Output the (x, y) coordinate of the center of the cell containing the given text.  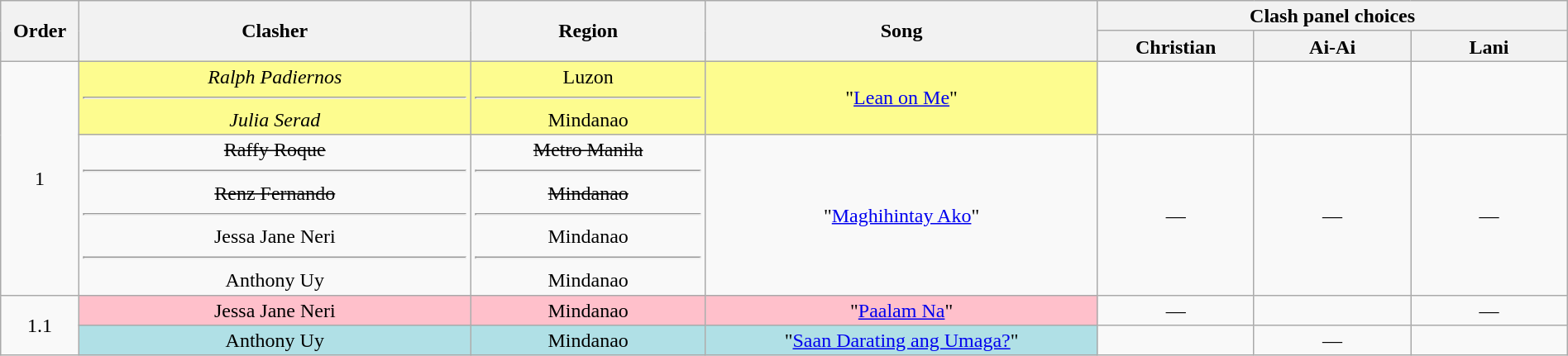
Order (40, 31)
Clash panel choices (1332, 17)
Ralph PadiernosJulia Serad (275, 97)
LuzonMindanao (588, 97)
1.1 (40, 325)
Ai-Ai (1331, 46)
Christian (1176, 46)
Anthony Uy (275, 340)
"Lean on Me" (901, 97)
"Maghihintay Ako" (901, 215)
Raffy RoqueRenz FernandoJessa Jane NeriAnthony Uy (275, 215)
1 (40, 178)
Jessa Jane Neri (275, 311)
Lani (1489, 46)
Clasher (275, 31)
Region (588, 31)
"Paalam Na" (901, 311)
Metro ManilaMindanaoMindanaoMindanao (588, 215)
"Saan Darating ang Umaga?" (901, 340)
Song (901, 31)
